Scan for the cell matching the given text and deliver its [X, Y] coordinate at center. 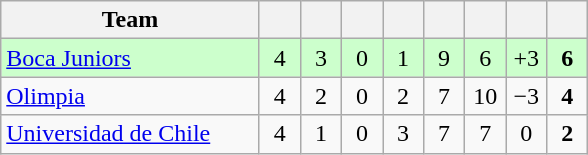
+3 [526, 58]
Olimpia [130, 96]
Universidad de Chile [130, 134]
9 [444, 58]
Boca Juniors [130, 58]
Team [130, 20]
−3 [526, 96]
10 [486, 96]
